Identify which cell holds the provided text, then report its [x, y] central coordinate. 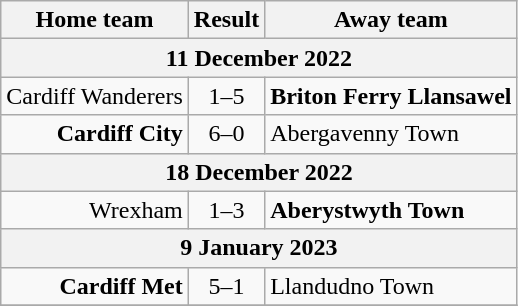
Home team [95, 20]
Wrexham [95, 210]
9 January 2023 [259, 248]
Abergavenny Town [391, 134]
Cardiff Met [95, 286]
6–0 [226, 134]
18 December 2022 [259, 172]
11 December 2022 [259, 58]
Cardiff City [95, 134]
Briton Ferry Llansawel [391, 96]
Aberystwyth Town [391, 210]
1–5 [226, 96]
Result [226, 20]
1–3 [226, 210]
Away team [391, 20]
Cardiff Wanderers [95, 96]
Llandudno Town [391, 286]
5–1 [226, 286]
